From the cell containing the given text, extract its center point as (X, Y) coordinate. 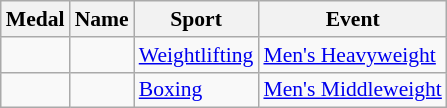
Boxing (196, 90)
Men's Middleweight (352, 90)
Event (352, 19)
Name (102, 19)
Weightlifting (196, 55)
Medal (36, 19)
Men's Heavyweight (352, 55)
Sport (196, 19)
